Pinpoint the cell where the given text exists, returning its (x, y) midpoint coordinate. 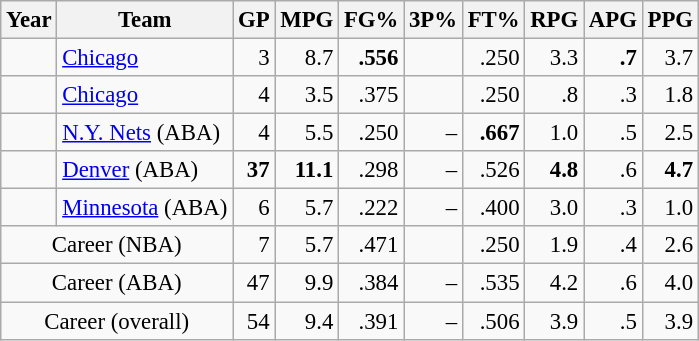
4.2 (554, 283)
2.6 (670, 245)
3.0 (554, 208)
.535 (494, 283)
7 (254, 245)
1.8 (670, 95)
GP (254, 20)
N.Y. Nets (ABA) (145, 133)
.400 (494, 208)
54 (254, 321)
.298 (372, 170)
.506 (494, 321)
.7 (614, 58)
Year (29, 20)
.667 (494, 133)
8.7 (307, 58)
9.4 (307, 321)
3.7 (670, 58)
9.9 (307, 283)
1.9 (554, 245)
.471 (372, 245)
3 (254, 58)
.222 (372, 208)
Career (overall) (117, 321)
Career (ABA) (117, 283)
.8 (554, 95)
FG% (372, 20)
PPG (670, 20)
.391 (372, 321)
Team (145, 20)
RPG (554, 20)
3P% (434, 20)
4.7 (670, 170)
FT% (494, 20)
3.3 (554, 58)
Minnesota (ABA) (145, 208)
6 (254, 208)
37 (254, 170)
APG (614, 20)
.556 (372, 58)
MPG (307, 20)
.526 (494, 170)
.375 (372, 95)
4.8 (554, 170)
47 (254, 283)
5.5 (307, 133)
4.0 (670, 283)
3.5 (307, 95)
.384 (372, 283)
Denver (ABA) (145, 170)
Career (NBA) (117, 245)
11.1 (307, 170)
.4 (614, 245)
2.5 (670, 133)
